From the cell containing the given text, extract its center point as (x, y) coordinate. 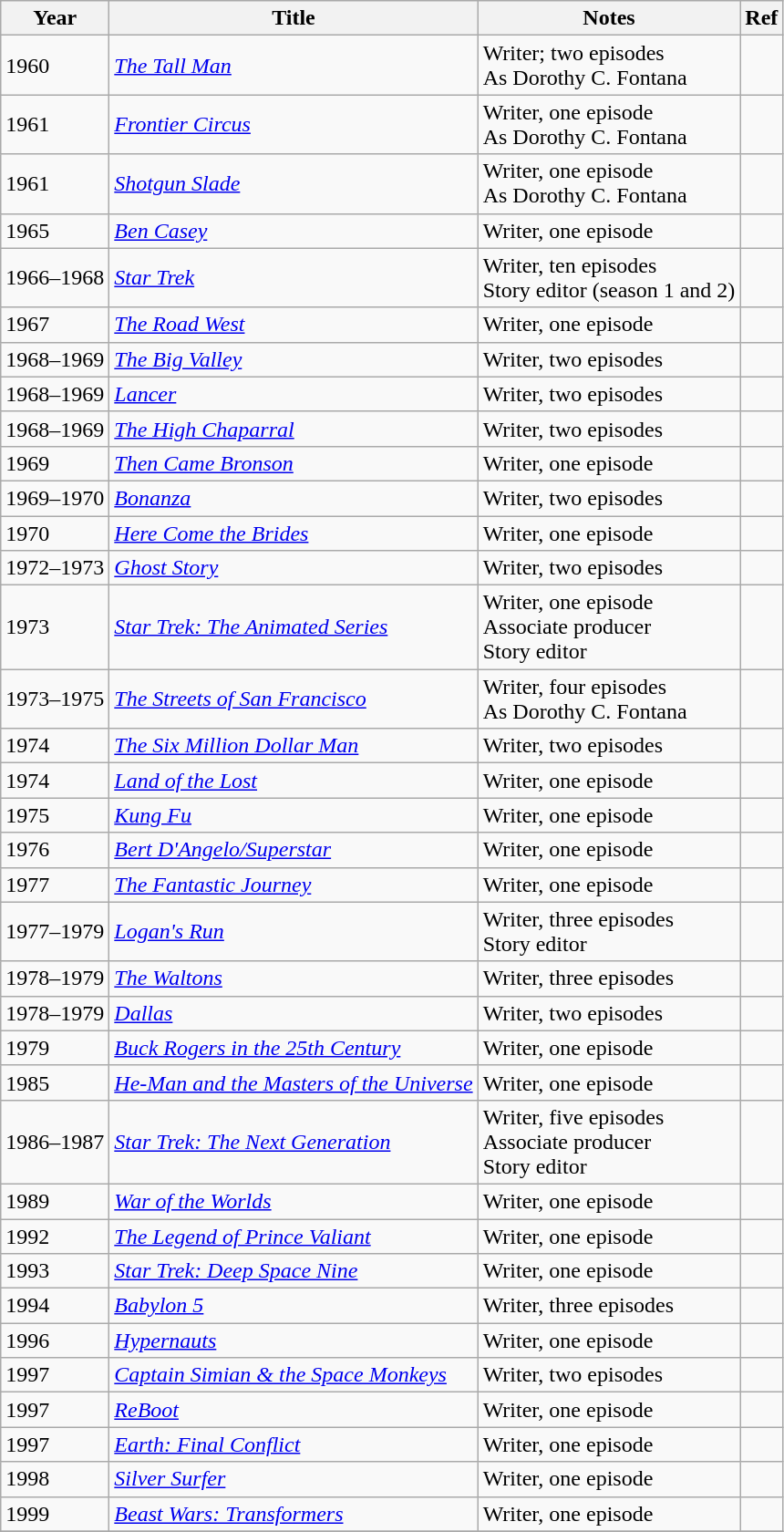
1972–1973 (55, 568)
1977–1979 (55, 932)
The Six Million Dollar Man (294, 746)
Writer, three episodesStory editor (609, 932)
Star Trek: Deep Space Nine (294, 1271)
Ref (762, 18)
Hypernauts (294, 1340)
1960 (55, 66)
Writer; two episodesAs Dorothy C. Fontana (609, 66)
Title (294, 18)
Writer, one episodeAssociate producerStory editor (609, 627)
The Streets of San Francisco (294, 699)
Lancer (294, 394)
1967 (55, 325)
The Big Valley (294, 359)
Year (55, 18)
1969 (55, 463)
Then Came Bronson (294, 463)
1989 (55, 1201)
Dallas (294, 1013)
War of the Worlds (294, 1201)
Silver Surfer (294, 1479)
Ben Casey (294, 231)
Ghost Story (294, 568)
Here Come the Brides (294, 533)
Buck Rogers in the 25th Century (294, 1048)
Star Trek: The Next Generation (294, 1142)
The High Chaparral (294, 429)
1973–1975 (55, 699)
The Road West (294, 325)
1985 (55, 1082)
1969–1970 (55, 498)
1994 (55, 1306)
He-Man and the Masters of the Universe (294, 1082)
Writer, four episodesAs Dorothy C. Fontana (609, 699)
1986–1987 (55, 1142)
Star Trek: The Animated Series (294, 627)
1973 (55, 627)
1976 (55, 850)
Earth: Final Conflict (294, 1444)
ReBoot (294, 1410)
The Tall Man (294, 66)
1992 (55, 1236)
The Legend of Prince Valiant (294, 1236)
The Waltons (294, 978)
1975 (55, 815)
Captain Simian & the Space Monkeys (294, 1375)
1970 (55, 533)
Bert D'Angelo/Superstar (294, 850)
1965 (55, 231)
Land of the Lost (294, 781)
1996 (55, 1340)
Beast Wars: Transformers (294, 1514)
Bonanza (294, 498)
Logan's Run (294, 932)
The Fantastic Journey (294, 885)
1979 (55, 1048)
Writer, ten episodesStory editor (season 1 and 2) (609, 277)
Frontier Circus (294, 124)
1993 (55, 1271)
Shotgun Slade (294, 184)
Babylon 5 (294, 1306)
1977 (55, 885)
1966–1968 (55, 277)
Writer, five episodesAssociate producerStory editor (609, 1142)
Kung Fu (294, 815)
Notes (609, 18)
Star Trek (294, 277)
1999 (55, 1514)
1998 (55, 1479)
